Find where the given text appears and provide that cell's center as (x, y) coordinate. 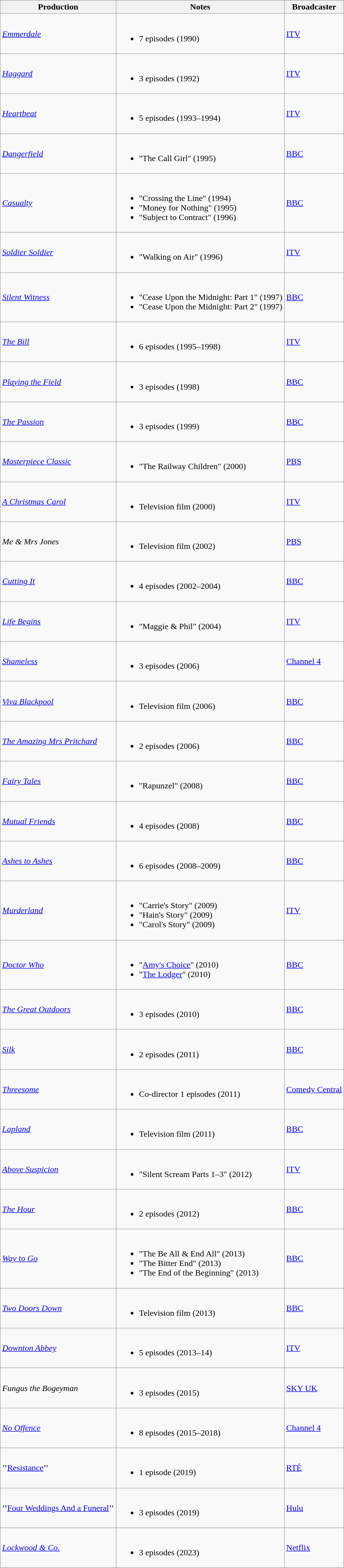
Television film (2006) (200, 702)
Cutting It (58, 581)
Threesome (58, 1089)
The Hour (58, 1209)
4 episodes (2008) (200, 821)
5 episodes (1993–1994) (200, 114)
SKY UK (314, 1388)
3 episodes (2006) (200, 661)
3 episodes (1999) (200, 422)
3 episodes (2023) (200, 1548)
Silk (58, 1049)
"Silent Scream Parts 1–3" (2012) (200, 1169)
Television film (2011) (200, 1129)
Murderland (58, 911)
Lapland (58, 1129)
Masterpiece Classic (58, 461)
Playing the Field (58, 381)
"Amy's Choice" (2010)"The Lodger" (2010) (200, 965)
Emmerdale (58, 34)
Production (58, 7)
6 episodes (2008–2009) (200, 861)
"Crossing the Line" (1994)"Money for Nothing" (1995)"Subject to Contract" (1996) (200, 203)
3 episodes (2015) (200, 1388)
2 episodes (2012) (200, 1209)
Downton Abbey (58, 1348)
2 episodes (2006) (200, 741)
Haggard (58, 73)
The Passion (58, 422)
Hulu (314, 1508)
Notes (200, 7)
Soldier Soldier (58, 252)
5 episodes (2013–14) (200, 1348)
Above Suspicion (58, 1169)
The Bill (58, 342)
Fairy Tales (58, 781)
Fungus the Bogeyman (58, 1388)
Way to Go (58, 1259)
2 episodes (2011) (200, 1049)
RTÉ (314, 1468)
Broadcaster (314, 7)
A Christmas Carol (58, 502)
No Offence (58, 1428)
6 episodes (1995–1998) (200, 342)
"Rapunzel" (2008) (200, 781)
Doctor Who (58, 965)
"Cease Upon the Midnight: Part 1" (1997)"Cease Upon the Midnight: Part 2" (1997) (200, 297)
"The Call Girl" (1995) (200, 153)
Dangerfield (58, 153)
"Carrie's Story" (2009)"Hain's Story" (2009)"Carol's Story" (2009) (200, 911)
’’Four Weddings And a Funeral’’ (58, 1508)
"The Railway Children" (2000) (200, 461)
’’Resistance’’ (58, 1468)
Me & Mrs Jones (58, 542)
Comedy Central (314, 1089)
Mutual Friends (58, 821)
"Maggie & Phil" (2004) (200, 622)
Television film (2000) (200, 502)
Viva Blackpool (58, 702)
Heartbeat (58, 114)
8 episodes (2015–2018) (200, 1428)
3 episodes (2010) (200, 1010)
"The Be All & End All" (2013)"The Bitter End" (2013)"The End of the Beginning" (2013) (200, 1259)
"Walking on Air" (1996) (200, 252)
Shameless (58, 661)
Television film (2013) (200, 1308)
The Amazing Mrs Pritchard (58, 741)
Two Doors Down (58, 1308)
3 episodes (1992) (200, 73)
1 episode (2019) (200, 1468)
4 episodes (2002–2004) (200, 581)
Life Begins (58, 622)
3 episodes (2019) (200, 1508)
Casualty (58, 203)
Lockwood & Co. (58, 1548)
The Great Outdoors (58, 1010)
Netflix (314, 1548)
Television film (2002) (200, 542)
Silent Witness (58, 297)
3 episodes (1998) (200, 381)
7 episodes (1990) (200, 34)
Ashes to Ashes (58, 861)
Co-director 1 episodes (2011) (200, 1089)
